Output the [X, Y] coordinate of the center of the cell containing the given text.  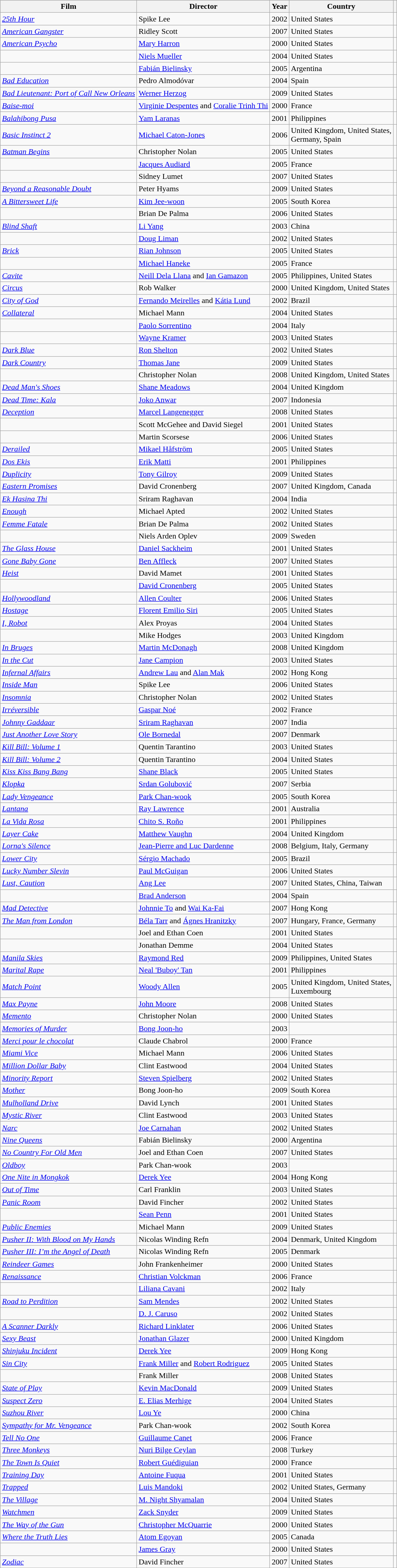
Batman Begins [68, 151]
Rian Johnson [203, 251]
Joe Carnahan [203, 1128]
Niels Mueller [203, 56]
Christian Volckman [203, 1276]
Kevin MacDonald [203, 1388]
Raymond Red [203, 957]
The Man from London [68, 920]
Where the Truth Lies [68, 1537]
Sean Penn [203, 1215]
Niels Arden Oplev [203, 536]
Kim Jee-woon [203, 201]
Denmark, United Kingdom [341, 1239]
Dos Ekis [68, 462]
Sérgio Machado [203, 858]
Public Enemies [68, 1227]
Ridley Scott [203, 31]
Pusher III: I’m the Angel of Death [68, 1252]
Paolo Sorrentino [203, 325]
Marcel Langenegger [203, 412]
M. Night Shyamalan [203, 1500]
Lucky Number Slevin [68, 871]
Pedro Almodóvar [203, 81]
In Bruges [68, 648]
Tell No One [68, 1438]
Johnny Gaddaar [68, 722]
Werner Herzog [203, 93]
Paul McGuigan [203, 871]
Match Point [68, 987]
Director [203, 7]
Memento [68, 1016]
Minority Report [68, 1078]
Serbia [341, 784]
Martin McDonagh [203, 648]
Mystic River [68, 1115]
Michael Caton-Jones [203, 135]
Hungary, France, Germany [341, 920]
Dead Time: Kala [68, 400]
The Glass House [68, 548]
United States, Germany [341, 1487]
American Gangster [68, 31]
Neal 'Buboy' Tan [203, 970]
Luis Mandoki [203, 1487]
Collateral [68, 313]
Claude Chabrol [203, 1041]
State of Play [68, 1388]
Manila Skies [68, 957]
Lou Ye [203, 1413]
John Moore [203, 1004]
Eastern Promises [68, 486]
Turkey [341, 1450]
Watchmen [68, 1512]
Bad Lieutenant: Port of Call New Orleans [68, 93]
Belgium, Italy, Germany [341, 846]
Jacques Audiard [203, 164]
Three Monkeys [68, 1450]
Andrew Lau and Alan Mak [203, 672]
A Scanner Darkly [68, 1326]
Shinjuku Incident [68, 1351]
Marital Rape [68, 970]
Merci pour le chocolat [68, 1041]
Suzhou River [68, 1413]
Li Yang [203, 226]
Jonathan Glazer [203, 1338]
Year [280, 7]
Ole Bornedal [203, 734]
Johnnie To and Wai Ka-Fai [203, 908]
Neill Dela Llana and Ian Gamazon [203, 276]
Sympathy for Mr. Vengeance [68, 1425]
Virginie Despentes and Coralie Trinh Thi [203, 106]
Kiss Kiss Bang Bang [68, 772]
Florent Emilio Siri [203, 611]
Sam Mendes [203, 1301]
United Kingdom, United States,Luxembourg [341, 987]
Tony Gilroy [203, 474]
Ben Affleck [203, 561]
Gone Baby Gone [68, 561]
Ron Shelton [203, 350]
Road to Perdition [68, 1301]
Yam Laranas [203, 118]
Zack Snyder [203, 1512]
Out of Time [68, 1190]
Basic Instinct 2 [68, 135]
David Mamet [203, 573]
Allen Coulter [203, 598]
David Lynch [203, 1103]
Balahibong Pusa [68, 118]
Max Payne [68, 1004]
Million Dollar Baby [68, 1066]
Robert Guédiguian [203, 1462]
Steven Spielberg [203, 1078]
I, Robot [68, 623]
Indonesia [341, 400]
Narc [68, 1128]
Mary Harron [203, 44]
Michael Apted [203, 511]
Martin Scorsese [203, 437]
Baise-moi [68, 106]
Lorna's Silence [68, 846]
Rob Walker [203, 288]
The Town Is Quiet [68, 1462]
Atom Egoyan [203, 1537]
Guillaume Canet [203, 1438]
Thomas Jane [203, 363]
In the Cut [68, 660]
Heist [68, 573]
Matthew Vaughn [203, 834]
Just Another Love Story [68, 734]
Kill Bill: Volume 2 [68, 759]
Sweden [341, 536]
Ek Hasina Thi [68, 499]
Shane Black [203, 772]
Jonathan Demme [203, 945]
The Village [68, 1500]
One Nite in Mongkok [68, 1177]
Deception [68, 412]
Zodiac [68, 1561]
Derailed [68, 449]
Duplicity [68, 474]
Lower City [68, 858]
D. J. Caruso [203, 1314]
Klopka [68, 784]
Irréversible [68, 710]
Doug Liman [203, 238]
Alex Proyas [203, 623]
Frank Miller and Robert Rodriguez [203, 1363]
Srdan Golubović [203, 784]
Frank Miller [203, 1376]
Wayne Kramer [203, 338]
United Kingdom, United States,Germany, Spain [341, 135]
Canada [341, 1537]
Gaspar Noé [203, 710]
Brad Anderson [203, 896]
Enough [68, 511]
United Kingdom, Canada [341, 486]
Nuri Bilge Ceylan [203, 1450]
Christopher McQuarrie [203, 1524]
A Bittersweet Life [68, 201]
Hollywoodland [68, 598]
Mad Detective [68, 908]
Circus [68, 288]
Carl Franklin [203, 1190]
Woody Allen [203, 987]
Brick [68, 251]
Film [68, 7]
Antoine Fuqua [203, 1475]
Fernando Meirelles and Kátia Lund [203, 300]
No Country For Old Men [68, 1152]
Ray Lawrence [203, 809]
Layer Cake [68, 834]
Australia [341, 809]
Lady Vengeance [68, 797]
American Psycho [68, 44]
Kill Bill: Volume 1 [68, 747]
Cavite [68, 276]
Miami Vice [68, 1053]
Peter Hyams [203, 189]
Lantana [68, 809]
Panic Room [68, 1202]
Inside Man [68, 685]
City of God [68, 300]
Dead Man's Shoes [68, 387]
Mulholland Drive [68, 1103]
Dark Country [68, 363]
Infernal Affairs [68, 672]
Michael Haneke [203, 263]
Renaissance [68, 1276]
Shane Meadows [203, 387]
Mother [68, 1090]
Chito S. Roño [203, 821]
James Gray [203, 1549]
Suspect Zero [68, 1401]
Scott McGehee and David Siegel [203, 424]
Mike Hodges [203, 635]
Oldboy [68, 1165]
United States, China, Taiwan [341, 883]
Trapped [68, 1487]
Richard Linklater [203, 1326]
Béla Tarr and Ágnes Hranitzky [203, 920]
Mikael Håfström [203, 449]
Hostage [68, 611]
Sexy Beast [68, 1338]
Daniel Sackheim [203, 548]
Jane Campion [203, 660]
Country [341, 7]
Training Day [68, 1475]
Blind Shaft [68, 226]
Erik Matti [203, 462]
Reindeer Games [68, 1264]
Femme Fatale [68, 524]
Dark Blue [68, 350]
Sidney Lumet [203, 177]
Ang Lee [203, 883]
Jean-Pierre and Luc Dardenne [203, 846]
Insomnia [68, 697]
Nine Queens [68, 1140]
Liliana Cavani [203, 1289]
Sin City [68, 1363]
Pusher II: With Blood on My Hands [68, 1239]
Lust, Caution [68, 883]
Beyond a Reasonable Doubt [68, 189]
E. Elias Merhige [203, 1401]
Joko Anwar [203, 400]
La Vida Rosa [68, 821]
The Way of the Gun [68, 1524]
Memories of Murder [68, 1029]
25th Hour [68, 19]
Bad Education [68, 81]
John Frankenheimer [203, 1264]
